Pinpoint the cell where the given text exists, returning its (X, Y) midpoint coordinate. 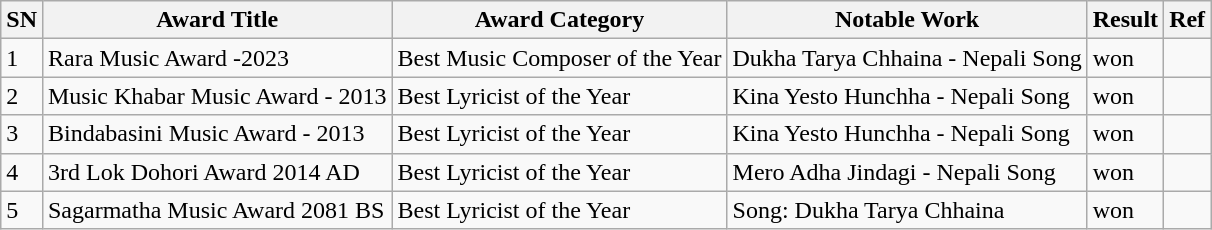
Mero Adha Jindagi - Nepali Song (907, 172)
Notable Work (907, 20)
2 (22, 96)
Sagarmatha Music Award 2081 BS (216, 210)
Rara Music Award -2023 (216, 58)
Dukha Tarya Chhaina - Nepali Song (907, 58)
Music Khabar Music Award - 2013 (216, 96)
3 (22, 134)
Song: Dukha Tarya Chhaina (907, 210)
Award Title (216, 20)
Bindabasini Music Award - 2013 (216, 134)
4 (22, 172)
Result (1125, 20)
Best Music Composer of the Year (560, 58)
Ref (1188, 20)
5 (22, 210)
SN (22, 20)
3rd Lok Dohori Award 2014 AD (216, 172)
1 (22, 58)
Award Category (560, 20)
